Identify which cell holds the provided text, then report its (X, Y) central coordinate. 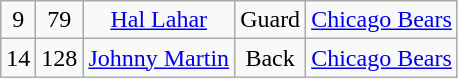
Back (270, 58)
Hal Lahar (159, 20)
Johnny Martin (159, 58)
79 (60, 20)
128 (60, 58)
14 (18, 58)
9 (18, 20)
Guard (270, 20)
